Search for the cell housing the specified text and yield its (x, y) center coordinate. 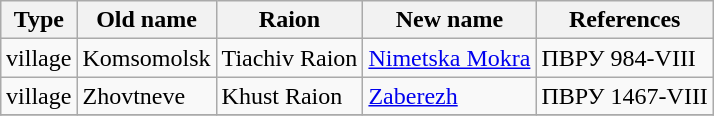
Old name (146, 20)
Zaberezh (450, 96)
Nimetska Mokra (450, 58)
Komsomolsk (146, 58)
Type (39, 20)
Raion (290, 20)
ПВРУ 1467-VIII (624, 96)
Khust Raion (290, 96)
References (624, 20)
Zhovtneve (146, 96)
New name (450, 20)
ПВРУ 984-VIII (624, 58)
Tiachiv Raion (290, 58)
